Locate the cell with the specified text and output its [x, y] center coordinate. 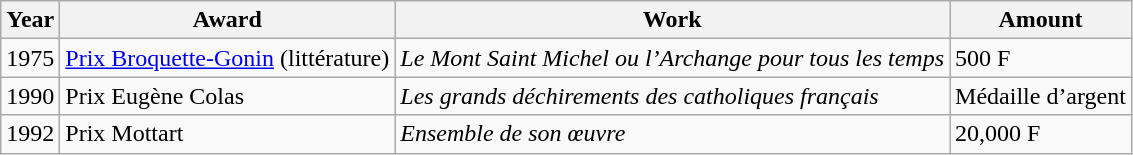
Amount [1041, 20]
20,000 F [1041, 134]
Prix Broquette-Gonin (littérature) [228, 58]
1990 [30, 96]
Médaille d’argent [1041, 96]
Prix Mottart [228, 134]
Award [228, 20]
Ensemble de son œuvre [672, 134]
500 F [1041, 58]
Year [30, 20]
Prix Eugène Colas [228, 96]
Le Mont Saint Michel ou l’Archange pour tous les temps [672, 58]
Work [672, 20]
1992 [30, 134]
1975 [30, 58]
Les grands déchirements des catholiques français [672, 96]
